Scan for the cell matching the given text and deliver its (X, Y) coordinate at center. 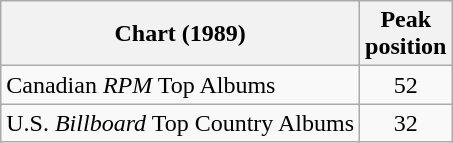
52 (406, 85)
U.S. Billboard Top Country Albums (180, 123)
32 (406, 123)
Chart (1989) (180, 34)
Canadian RPM Top Albums (180, 85)
Peakposition (406, 34)
